Scan for the cell matching the given text and deliver its (X, Y) coordinate at center. 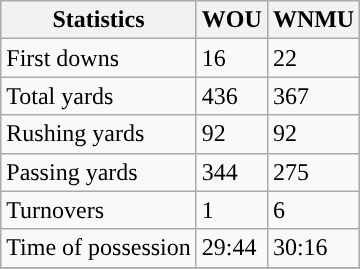
First downs (99, 58)
436 (232, 96)
Passing yards (99, 172)
Rushing yards (99, 134)
Time of possession (99, 248)
6 (313, 210)
22 (313, 58)
344 (232, 172)
275 (313, 172)
1 (232, 210)
29:44 (232, 248)
WNMU (313, 20)
16 (232, 58)
30:16 (313, 248)
Statistics (99, 20)
WOU (232, 20)
Total yards (99, 96)
Turnovers (99, 210)
367 (313, 96)
